Provide the (x, y) coordinate of the cell's center where the given text is located.  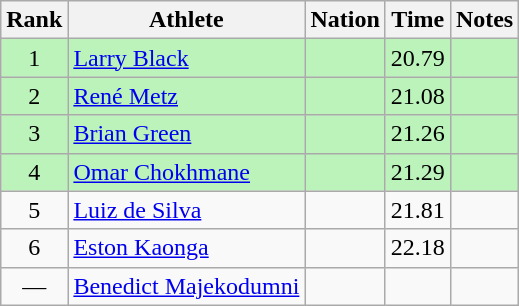
Brian Green (186, 134)
21.81 (418, 210)
Rank (34, 20)
4 (34, 172)
22.18 (418, 248)
René Metz (186, 96)
5 (34, 210)
21.26 (418, 134)
3 (34, 134)
Notes (484, 20)
Nation (345, 20)
21.29 (418, 172)
Omar Chokhmane (186, 172)
Larry Black (186, 58)
2 (34, 96)
Luiz de Silva (186, 210)
Benedict Majekodumni (186, 286)
6 (34, 248)
1 (34, 58)
20.79 (418, 58)
21.08 (418, 96)
Athlete (186, 20)
Time (418, 20)
— (34, 286)
Eston Kaonga (186, 248)
